Return the (X, Y) coordinate for the center point of the cell that contains the specified text.  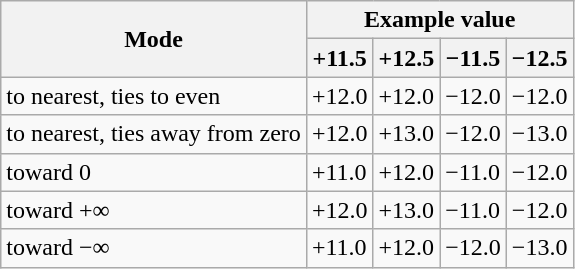
Mode (154, 39)
Example value (440, 20)
−12.5 (540, 58)
to nearest, ties to even (154, 96)
toward 0 (154, 172)
toward +∞ (154, 210)
+12.5 (406, 58)
toward −∞ (154, 248)
+11.5 (340, 58)
−11.5 (474, 58)
to nearest, ties away from zero (154, 134)
